Search for the cell housing the specified text and yield its (x, y) center coordinate. 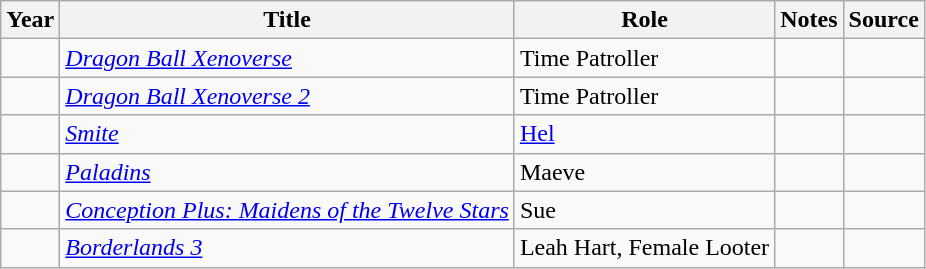
Conception Plus: Maidens of the Twelve Stars (288, 210)
Sue (644, 210)
Paladins (288, 172)
Leah Hart, Female Looter (644, 248)
Notes (809, 20)
Source (884, 20)
Borderlands 3 (288, 248)
Smite (288, 134)
Dragon Ball Xenoverse (288, 58)
Dragon Ball Xenoverse 2 (288, 96)
Maeve (644, 172)
Role (644, 20)
Title (288, 20)
Year (30, 20)
Hel (644, 134)
